Determine the (X, Y) coordinate at the center of the cell enclosing the given text.  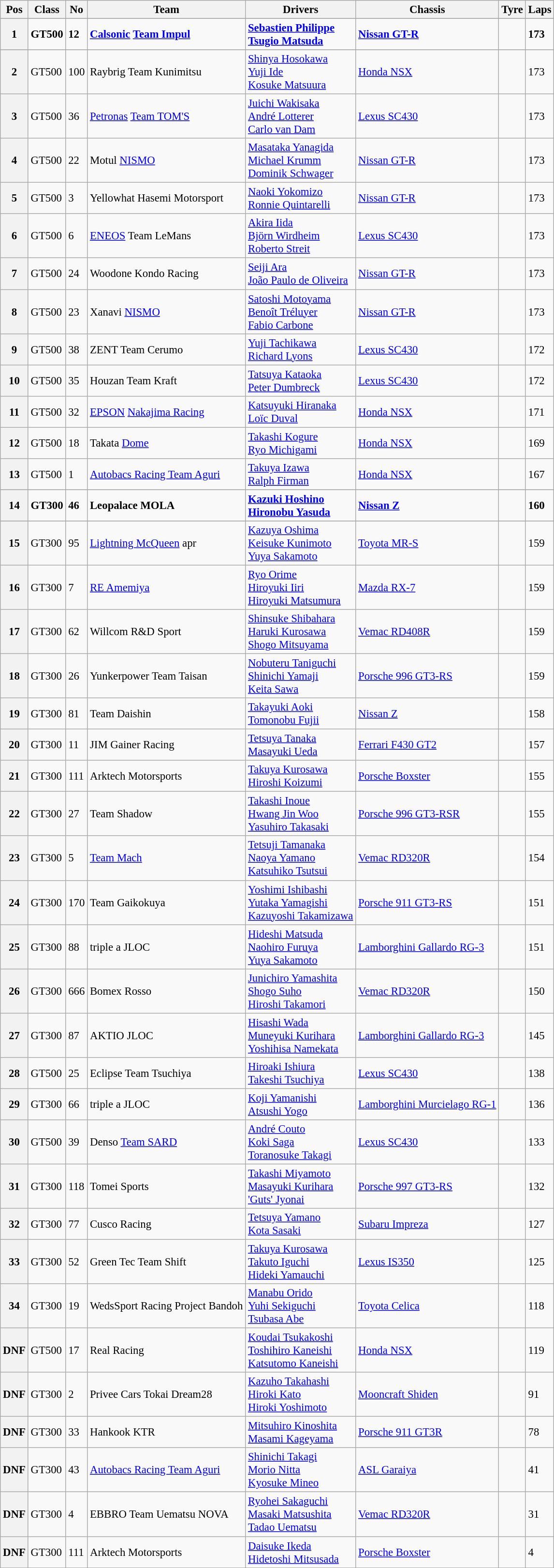
Tetsuji Tamanaka Naoya Yamano Katsuhiko Tsutsui (301, 858)
Team Gaikokuya (166, 902)
78 (539, 1433)
100 (76, 72)
EPSON Nakajima Racing (166, 412)
Pos (15, 10)
34 (15, 1306)
Team Shadow (166, 814)
160 (539, 506)
81 (76, 713)
Cusco Racing (166, 1224)
43 (76, 1470)
Mitsuhiro Kinoshita Masami Kageyama (301, 1433)
Toyota MR-S (427, 543)
Shinya Hosokawa Yuji Ide Kosuke Matsuura (301, 72)
Tatsuya Kataoka Peter Dumbreck (301, 381)
Takata Dome (166, 443)
Vemac RD408R (427, 632)
Takuya Kurosawa Takuto Iguchi Hideki Yamauchi (301, 1262)
41 (539, 1470)
Chassis (427, 10)
André Couto Koki Saga Toranosuke Takagi (301, 1142)
Yuji Tachikawa Richard Lyons (301, 349)
Porsche 911 GT3-RS (427, 902)
10 (15, 381)
EBBRO Team Uematsu NOVA (166, 1514)
Willcom R&D Sport (166, 632)
Lightning McQueen apr (166, 543)
13 (15, 475)
150 (539, 991)
9 (15, 349)
119 (539, 1350)
Team Mach (166, 858)
29 (15, 1104)
66 (76, 1104)
127 (539, 1224)
Seiji Ara João Paulo de Oliveira (301, 274)
38 (76, 349)
Takashi Miyamoto Masayuki Kurihara 'Guts' Jyonai (301, 1186)
28 (15, 1073)
Drivers (301, 10)
Porsche 996 GT3-RSR (427, 814)
Bomex Rosso (166, 991)
157 (539, 745)
Takuya Kurosawa Hiroshi Koizumi (301, 776)
133 (539, 1142)
Woodone Kondo Racing (166, 274)
Calsonic Team Impul (166, 35)
169 (539, 443)
125 (539, 1262)
95 (76, 543)
Hideshi Matsuda Naohiro Furuya Yuya Sakamoto (301, 947)
Hisashi Wada Muneyuki Kurihara Yoshihisa Namekata (301, 1035)
Porsche 911 GT3R (427, 1433)
Sebastien Philippe Tsugio Matsuda (301, 35)
Takashi Kogure Ryo Michigami (301, 443)
Laps (539, 10)
ENEOS Team LeMans (166, 236)
Denso Team SARD (166, 1142)
30 (15, 1142)
Takashi Inoue Hwang Jin Woo Yasuhiro Takasaki (301, 814)
21 (15, 776)
Houzan Team Kraft (166, 381)
132 (539, 1186)
Juichi Wakisaka André Lotterer Carlo van Dam (301, 116)
Masataka Yanagida Michael Krumm Dominik Schwager (301, 160)
Yunkerpower Team Taisan (166, 676)
RE Amemiya (166, 587)
Naoki Yokomizo Ronnie Quintarelli (301, 198)
167 (539, 475)
Katsuyuki Hiranaka Loïc Duval (301, 412)
Tomei Sports (166, 1186)
Yellowhat Hasemi Motorsport (166, 198)
Xanavi NISMO (166, 312)
8 (15, 312)
136 (539, 1104)
Satoshi Motoyama Benoît Tréluyer Fabio Carbone (301, 312)
Privee Cars Tokai Dream28 (166, 1394)
15 (15, 543)
88 (76, 947)
Lamborghini Murcielago RG-1 (427, 1104)
666 (76, 991)
14 (15, 506)
ASL Garaiya (427, 1470)
35 (76, 381)
Akira Iida Björn Wirdheim Roberto Streit (301, 236)
Ferrari F430 GT2 (427, 745)
Ryo Orime Hiroyuki Iiri Hiroyuki Matsumura (301, 587)
AKTIO JLOC (166, 1035)
91 (539, 1394)
Shinsuke Shibahara Haruki Kurosawa Shogo Mitsuyama (301, 632)
Subaru Impreza (427, 1224)
Green Tec Team Shift (166, 1262)
Real Racing (166, 1350)
Takuya Izawa Ralph Firman (301, 475)
Koudai Tsukakoshi Toshihiro Kaneishi Katsutomo Kaneishi (301, 1350)
Petronas Team TOM'S (166, 116)
16 (15, 587)
Junichiro Yamashita Shogo Suho Hiroshi Takamori (301, 991)
Mooncraft Shiden (427, 1394)
Kazuho Takahashi Hiroki Kato Hiroki Yoshimoto (301, 1394)
WedsSport Racing Project Bandoh (166, 1306)
62 (76, 632)
158 (539, 713)
Hiroaki Ishiura Takeshi Tsuchiya (301, 1073)
Tetsuya Tanaka Masayuki Ueda (301, 745)
145 (539, 1035)
Leopalace MOLA (166, 506)
Shinichi Takagi Morio Nitta Kyosuke Mineo (301, 1470)
52 (76, 1262)
Tyre (512, 10)
36 (76, 116)
87 (76, 1035)
Motul NISMO (166, 160)
No (76, 10)
154 (539, 858)
Porsche 996 GT3-RS (427, 676)
Koji Yamanishi Atsushi Yogo (301, 1104)
Class (47, 10)
Mazda RX-7 (427, 587)
171 (539, 412)
Eclipse Team Tsuchiya (166, 1073)
Kazuya Oshima Keisuke Kunimoto Yuya Sakamoto (301, 543)
JIM Gainer Racing (166, 745)
170 (76, 902)
Raybrig Team Kunimitsu (166, 72)
Takayuki Aoki Tomonobu Fujii (301, 713)
Ryohei Sakaguchi Masaki Matsushita Tadao Uematsu (301, 1514)
46 (76, 506)
Team Daishin (166, 713)
39 (76, 1142)
Manabu Orido Yuhi Sekiguchi Tsubasa Abe (301, 1306)
Toyota Celica (427, 1306)
Kazuki Hoshino Hironobu Yasuda (301, 506)
20 (15, 745)
77 (76, 1224)
Porsche 997 GT3-RS (427, 1186)
Lexus IS350 (427, 1262)
ZENT Team Cerumo (166, 349)
Nobuteru Taniguchi Shinichi Yamaji Keita Sawa (301, 676)
Tetsuya Yamano Kota Sasaki (301, 1224)
Hankook KTR (166, 1433)
Daisuke Ikeda Hidetoshi Mitsusada (301, 1553)
138 (539, 1073)
Team (166, 10)
Yoshimi Ishibashi Yutaka Yamagishi Kazuyoshi Takamizawa (301, 902)
